Capture the cell that displays the provided text and extract its [x, y] central coordinate. 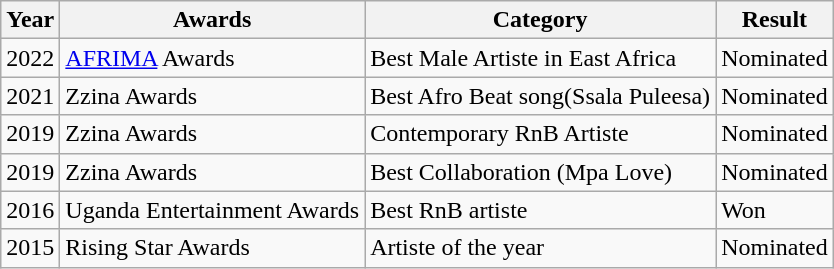
Artiste of the year [540, 248]
Best Male Artiste in East Africa [540, 58]
Rising Star Awards [212, 248]
Awards [212, 20]
Contemporary RnB Artiste [540, 134]
2016 [30, 210]
Best Collaboration (Mpa Love) [540, 172]
Year [30, 20]
AFRIMA Awards [212, 58]
2015 [30, 248]
Result [775, 20]
2021 [30, 96]
Best RnB artiste [540, 210]
2022 [30, 58]
Best Afro Beat song(Ssala Puleesa) [540, 96]
Won [775, 210]
Category [540, 20]
Uganda Entertainment Awards [212, 210]
